Capture the cell that displays the provided text and extract its [x, y] central coordinate. 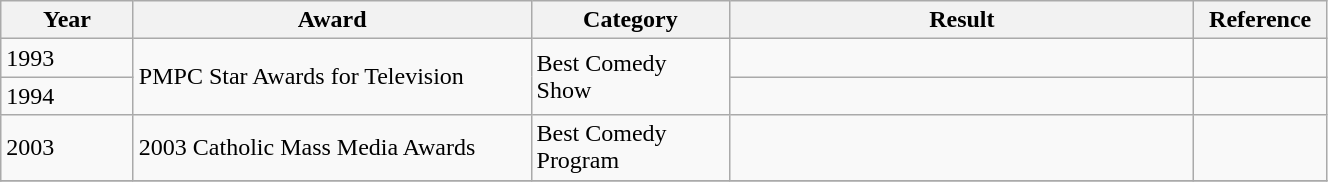
Reference [1260, 20]
1993 [68, 58]
2003 Catholic Mass Media Awards [332, 148]
Best Comedy Program [630, 148]
Year [68, 20]
1994 [68, 96]
2003 [68, 148]
PMPC Star Awards for Television [332, 77]
Category [630, 20]
Award [332, 20]
Result [962, 20]
Best Comedy Show [630, 77]
